Scan for the cell matching the given text and deliver its [X, Y] coordinate at center. 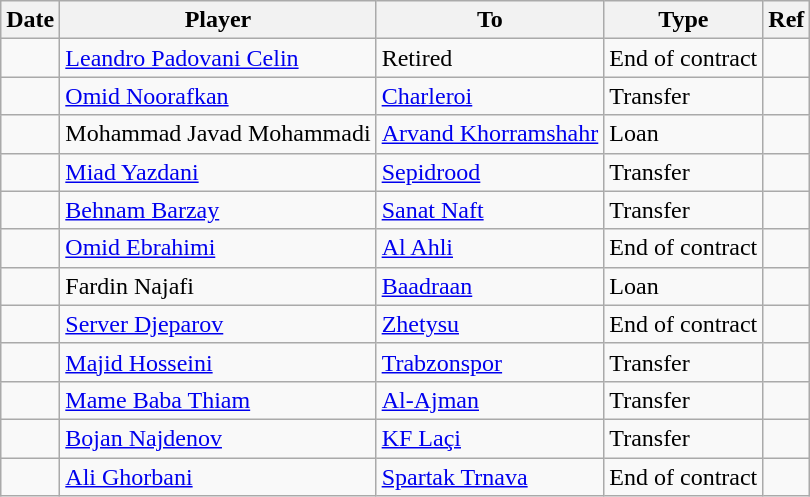
Player [218, 20]
Server Djeparov [218, 324]
Ali Ghorbani [218, 477]
Leandro Padovani Celin [218, 58]
Zhetysu [490, 324]
Sepidrood [490, 172]
Trabzonspor [490, 362]
Charleroi [490, 96]
Miad Yazdani [218, 172]
Ref [786, 20]
Baadraan [490, 286]
Retired [490, 58]
Mame Baba Thiam [218, 400]
Omid Ebrahimi [218, 248]
Spartak Trnava [490, 477]
Behnam Barzay [218, 210]
Al-Ajman [490, 400]
Omid Noorafkan [218, 96]
Majid Hosseini [218, 362]
KF Laçi [490, 438]
Arvand Khorramshahr [490, 134]
Type [684, 20]
Mohammad Javad Mohammadi [218, 134]
Al Ahli [490, 248]
Sanat Naft [490, 210]
Date [30, 20]
To [490, 20]
Fardin Najafi [218, 286]
Bojan Najdenov [218, 438]
